Search for the cell housing the specified text and yield its (x, y) center coordinate. 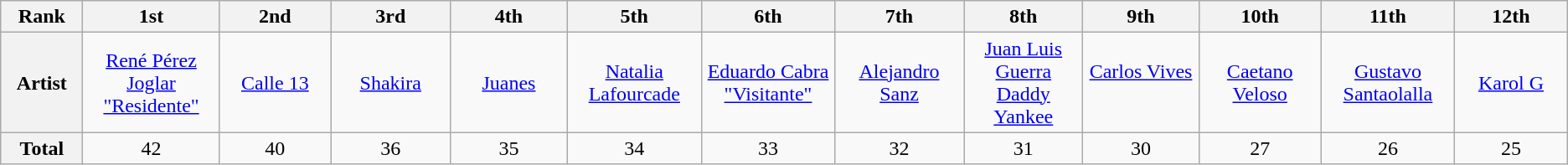
Rank (42, 17)
36 (390, 148)
Eduardo Cabra "Visitante" (769, 82)
27 (1260, 148)
Alejandro Sanz (899, 82)
4th (509, 17)
7th (899, 17)
2nd (275, 17)
Juanes (509, 82)
5th (635, 17)
Carlos Vives (1141, 82)
11th (1388, 17)
Calle 13 (275, 82)
31 (1024, 148)
3rd (390, 17)
Karol G (1511, 82)
35 (509, 148)
33 (769, 148)
34 (635, 148)
Gustavo Santaolalla (1388, 82)
12th (1511, 17)
30 (1141, 148)
René Pérez Joglar "Residente" (151, 82)
Artist (42, 82)
Shakira (390, 82)
42 (151, 148)
Juan Luis Guerra Daddy Yankee (1024, 82)
8th (1024, 17)
6th (769, 17)
32 (899, 148)
26 (1388, 148)
Caetano Veloso (1260, 82)
25 (1511, 148)
10th (1260, 17)
Total (42, 148)
9th (1141, 17)
40 (275, 148)
Natalia Lafourcade (635, 82)
1st (151, 17)
